Return the (X, Y) coordinate for the center point of the cell that contains the specified text.  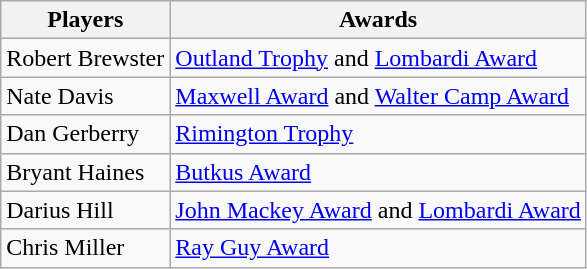
Players (86, 20)
Chris Miller (86, 248)
Awards (378, 20)
Nate Davis (86, 96)
Darius Hill (86, 210)
Outland Trophy and Lombardi Award (378, 58)
Butkus Award (378, 172)
Ray Guy Award (378, 248)
John Mackey Award and Lombardi Award (378, 210)
Robert Brewster (86, 58)
Dan Gerberry (86, 134)
Bryant Haines (86, 172)
Rimington Trophy (378, 134)
Maxwell Award and Walter Camp Award (378, 96)
